For the text-containing cell, return its midpoint in [x, y] coordinate format. 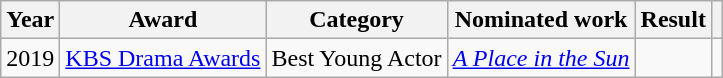
Year [30, 20]
Award [163, 20]
Nominated work [541, 20]
Best Young Actor [356, 58]
Result [673, 20]
Category [356, 20]
KBS Drama Awards [163, 58]
A Place in the Sun [541, 58]
2019 [30, 58]
